Capture the cell that displays the provided text and extract its (X, Y) central coordinate. 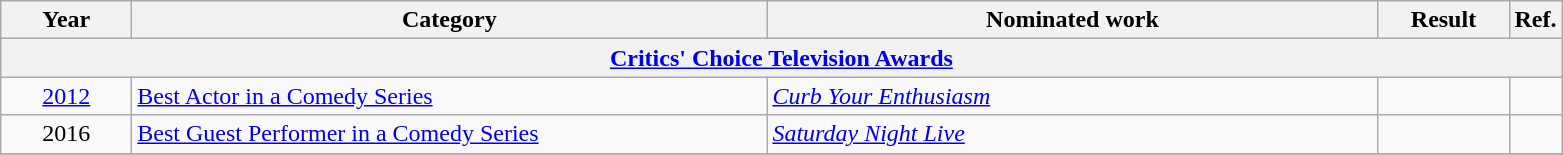
Nominated work (1072, 20)
Best Guest Performer in a Comedy Series (450, 134)
Critics' Choice Television Awards (782, 58)
2012 (66, 96)
Result (1444, 20)
Best Actor in a Comedy Series (450, 96)
Category (450, 20)
Saturday Night Live (1072, 134)
Year (66, 20)
Ref. (1536, 20)
2016 (66, 134)
Curb Your Enthusiasm (1072, 96)
